Output the [x, y] coordinate of the center of the cell containing the given text.  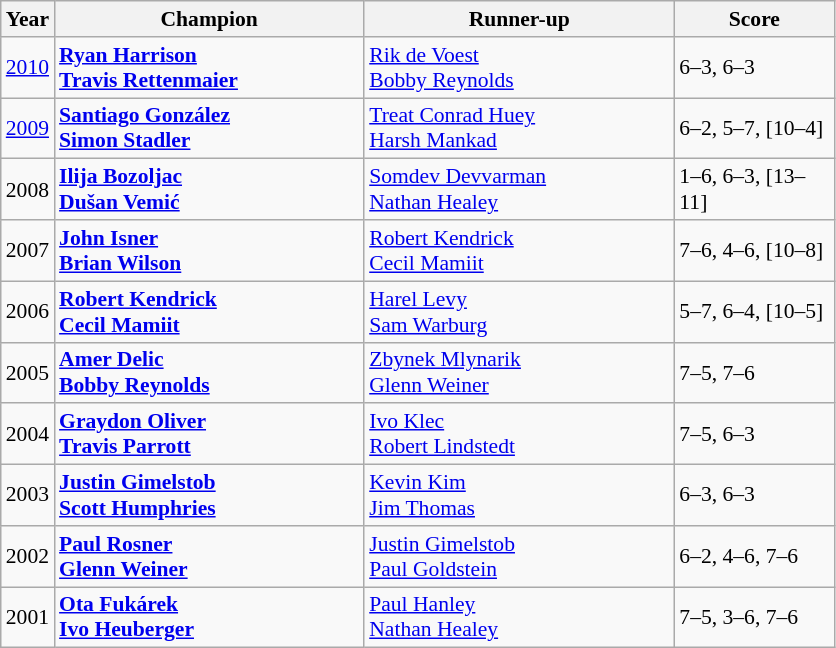
Justin Gimelstob Paul Goldstein [519, 556]
2010 [28, 68]
Ivo Klec Robert Lindstedt [519, 434]
7–6, 4–6, [10–8] [754, 250]
Somdev Devvarman Nathan Healey [519, 190]
Score [754, 19]
7–5, 3–6, 7–6 [754, 618]
Ilija Bozoljac Dušan Vemić [209, 190]
2009 [28, 128]
7–5, 7–6 [754, 372]
7–5, 6–3 [754, 434]
Rik de Voest Bobby Reynolds [519, 68]
Year [28, 19]
Paul Hanley Nathan Healey [519, 618]
2002 [28, 556]
Santiago González Simon Stadler [209, 128]
2001 [28, 618]
2003 [28, 496]
Champion [209, 19]
Paul Rosner Glenn Weiner [209, 556]
2005 [28, 372]
Harel Levy Sam Warburg [519, 312]
6–2, 4–6, 7–6 [754, 556]
Ryan Harrison Travis Rettenmaier [209, 68]
Treat Conrad Huey Harsh Mankad [519, 128]
2008 [28, 190]
Zbynek Mlynarik Glenn Weiner [519, 372]
1–6, 6–3, [13–11] [754, 190]
2006 [28, 312]
Ota Fukárek Ivo Heuberger [209, 618]
Amer Delic Bobby Reynolds [209, 372]
2004 [28, 434]
Graydon Oliver Travis Parrott [209, 434]
Runner-up [519, 19]
Justin Gimelstob Scott Humphries [209, 496]
John Isner Brian Wilson [209, 250]
6–2, 5–7, [10–4] [754, 128]
Kevin Kim Jim Thomas [519, 496]
5–7, 6–4, [10–5] [754, 312]
2007 [28, 250]
